Provide the [X, Y] coordinate of the cell's center where the given text is located.  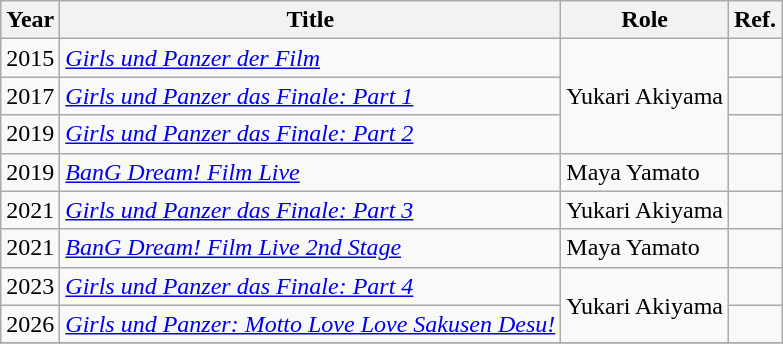
BanG Dream! Film Live [310, 172]
Title [310, 20]
Role [645, 20]
Girls und Panzer das Finale: Part 4 [310, 286]
Year [30, 20]
2023 [30, 286]
Girls und Panzer das Finale: Part 2 [310, 134]
Girls und Panzer: Motto Love Love Sakusen Desu! [310, 324]
Girls und Panzer der Film [310, 58]
Ref. [756, 20]
2026 [30, 324]
BanG Dream! Film Live 2nd Stage [310, 248]
Girls und Panzer das Finale: Part 1 [310, 96]
2017 [30, 96]
Girls und Panzer das Finale: Part 3 [310, 210]
2015 [30, 58]
